Provide the (X, Y) coordinate of the cell's center where the given text is located.  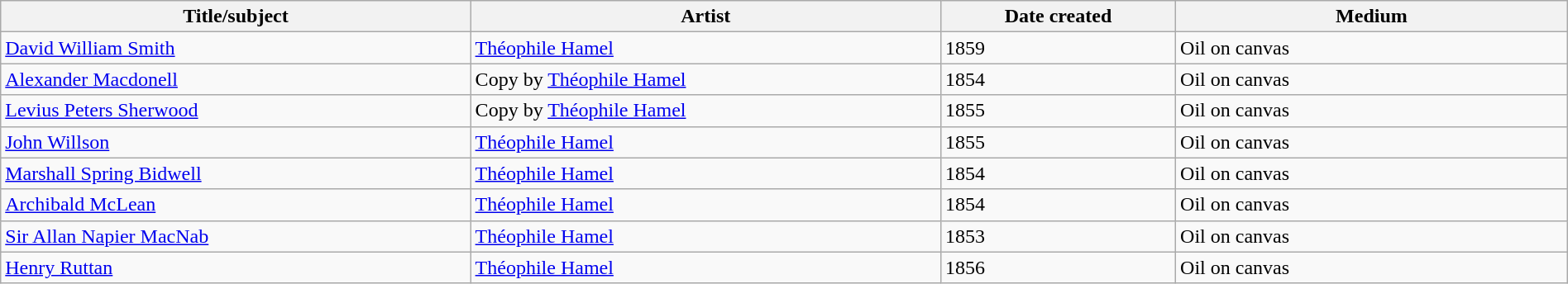
Sir Allan Napier MacNab (236, 236)
Artist (705, 17)
1856 (1058, 267)
Date created (1058, 17)
1859 (1058, 48)
Archibald McLean (236, 205)
John Willson (236, 142)
Henry Ruttan (236, 267)
Title/subject (236, 17)
1853 (1058, 236)
Levius Peters Sherwood (236, 111)
David William Smith (236, 48)
Medium (1372, 17)
Alexander Macdonell (236, 79)
Marshall Spring Bidwell (236, 173)
